Pinpoint the cell where the given text exists, returning its [X, Y] midpoint coordinate. 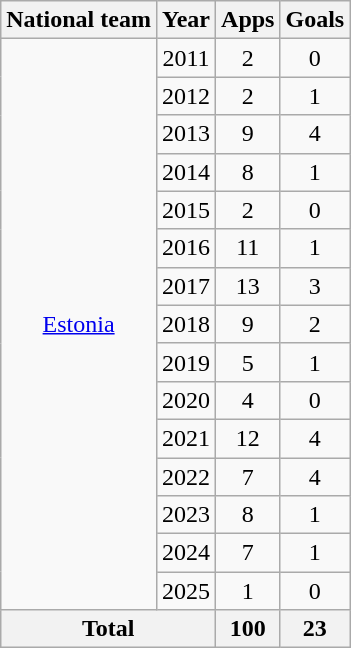
13 [248, 286]
2024 [186, 553]
2021 [186, 438]
2012 [186, 96]
2019 [186, 362]
Apps [248, 20]
11 [248, 248]
2011 [186, 58]
2022 [186, 477]
2016 [186, 248]
Goals [315, 20]
2018 [186, 324]
2017 [186, 286]
National team [79, 20]
2015 [186, 210]
23 [315, 629]
3 [315, 286]
12 [248, 438]
2025 [186, 591]
5 [248, 362]
2020 [186, 400]
Estonia [79, 324]
100 [248, 629]
Total [108, 629]
2014 [186, 172]
Year [186, 20]
2013 [186, 134]
2023 [186, 515]
